Return the [x, y] coordinate for the center point of the cell that contains the specified text.  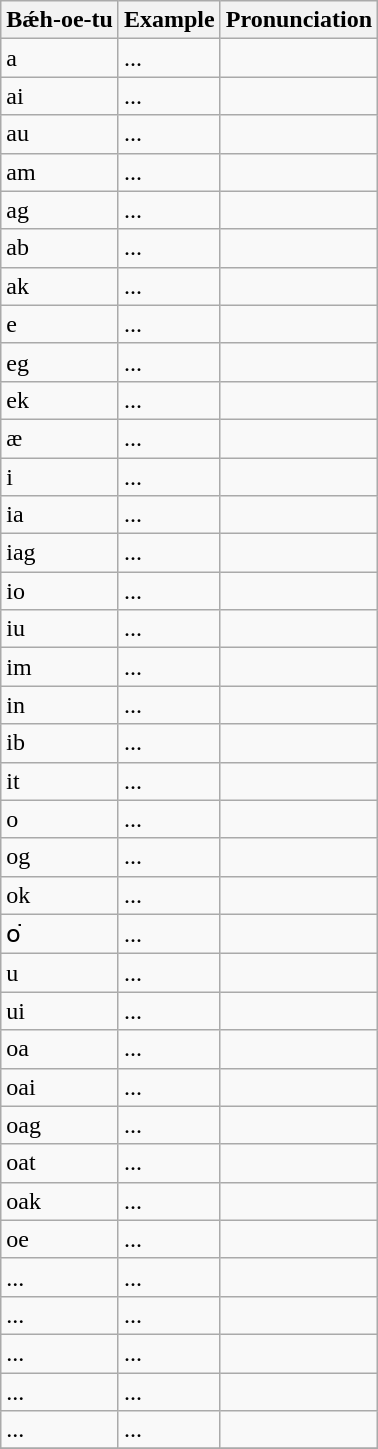
ia [60, 515]
iag [60, 553]
u [60, 973]
oai [60, 1087]
oag [60, 1125]
oe [60, 1239]
o [60, 819]
it [60, 781]
oat [60, 1163]
ai [60, 96]
am [60, 172]
ib [60, 743]
a [60, 58]
oak [60, 1201]
i [60, 477]
au [60, 134]
o͘ [60, 934]
æ [60, 438]
io [60, 591]
Bǽh-oe-tu [60, 20]
ag [60, 210]
og [60, 857]
ab [60, 248]
in [60, 705]
Pronunciation [298, 20]
oa [60, 1049]
eg [60, 362]
ek [60, 400]
e [60, 324]
iu [60, 629]
ui [60, 1011]
im [60, 667]
ak [60, 286]
Example [169, 20]
ok [60, 895]
